Find where the given text appears and provide that cell's center as (x, y) coordinate. 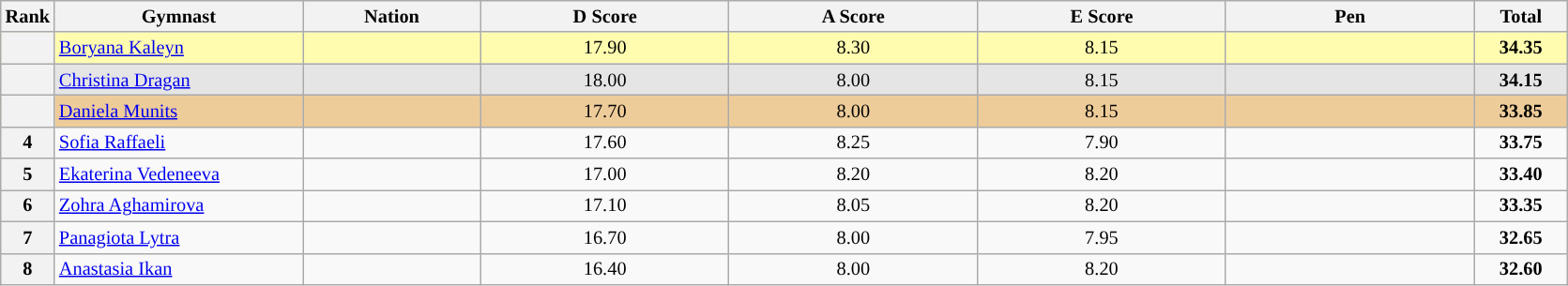
Nation (392, 16)
32.60 (1521, 269)
7.95 (1102, 237)
Rank (28, 16)
Daniela Munits (178, 111)
7 (28, 237)
6 (28, 205)
8.25 (854, 143)
Boryana Kaleyn (178, 48)
8.05 (854, 205)
Sofia Raffaeli (178, 143)
7.90 (1102, 143)
Panagiota Lytra (178, 237)
33.35 (1521, 205)
33.40 (1521, 174)
Total (1521, 16)
8 (28, 269)
4 (28, 143)
32.65 (1521, 237)
17.60 (604, 143)
33.75 (1521, 143)
17.00 (604, 174)
33.85 (1521, 111)
18.00 (604, 80)
Christina Dragan (178, 80)
A Score (854, 16)
D Score (604, 16)
8.30 (854, 48)
16.70 (604, 237)
17.70 (604, 111)
5 (28, 174)
Anastasia Ikan (178, 269)
17.90 (604, 48)
34.35 (1521, 48)
34.15 (1521, 80)
16.40 (604, 269)
Gymnast (178, 16)
E Score (1102, 16)
Ekaterina Vedeneeva (178, 174)
Zohra Aghamirova (178, 205)
17.10 (604, 205)
Pen (1349, 16)
